Return the (x, y) coordinate for the center point of the cell that contains the specified text.  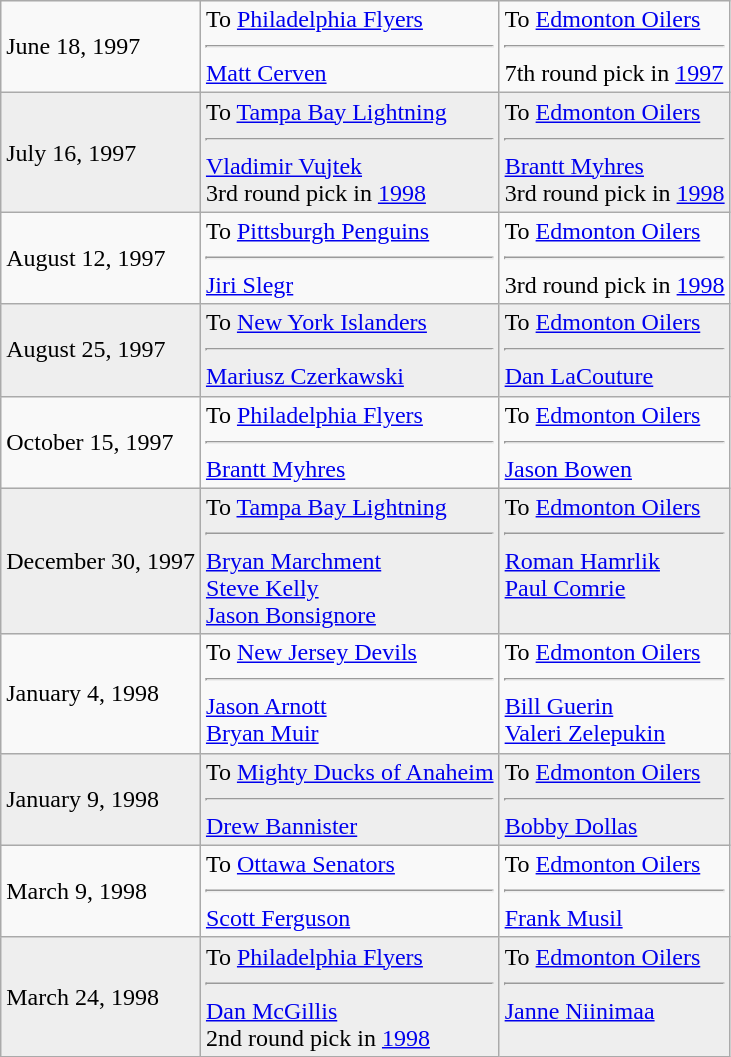
August 25, 1997 (101, 350)
To Tampa Bay LightningBryan MarchmentSteve KellyJason Bonsignore (350, 561)
December 30, 1997 (101, 561)
To New Jersey DevilsJason ArnottBryan Muir (350, 694)
August 12, 1997 (101, 258)
To Edmonton Oilers7th round pick in 1997 (614, 47)
To Philadelphia FlyersDan McGillis2nd round pick in 1998 (350, 996)
To Edmonton OilersBobby Dollas (614, 799)
March 24, 1998 (101, 996)
June 18, 1997 (101, 47)
To Edmonton Oilers3rd round pick in 1998 (614, 258)
March 9, 1998 (101, 891)
To Pittsburgh PenguinsJiri Slegr (350, 258)
To Edmonton OilersFrank Musil (614, 891)
October 15, 1997 (101, 442)
To Mighty Ducks of AnaheimDrew Bannister (350, 799)
To Edmonton OilersDan LaCouture (614, 350)
To Edmonton OilersBill GuerinValeri Zelepukin (614, 694)
To Ottawa SenatorsScott Ferguson (350, 891)
To Edmonton OilersBrantt Myhres3rd round pick in 1998 (614, 152)
January 4, 1998 (101, 694)
To Edmonton OilersRoman HamrlikPaul Comrie (614, 561)
To Edmonton OilersJason Bowen (614, 442)
To Philadelphia FlyersMatt Cerven (350, 47)
To New York IslandersMariusz Czerkawski (350, 350)
July 16, 1997 (101, 152)
To Edmonton OilersJanne Niinimaa (614, 996)
January 9, 1998 (101, 799)
To Tampa Bay LightningVladimir Vujtek3rd round pick in 1998 (350, 152)
To Philadelphia FlyersBrantt Myhres (350, 442)
